Search for the cell housing the specified text and yield its (X, Y) center coordinate. 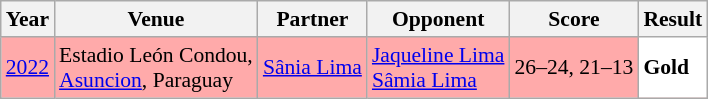
Partner (312, 19)
Sânia Lima (312, 68)
Year (28, 19)
Result (672, 19)
Gold (672, 68)
26–24, 21–13 (574, 68)
Opponent (438, 19)
Estadio León Condou,Asuncion, Paraguay (156, 68)
2022 (28, 68)
Jaqueline Lima Sâmia Lima (438, 68)
Score (574, 19)
Venue (156, 19)
